Locate the cell with the specified text and output its [X, Y] center coordinate. 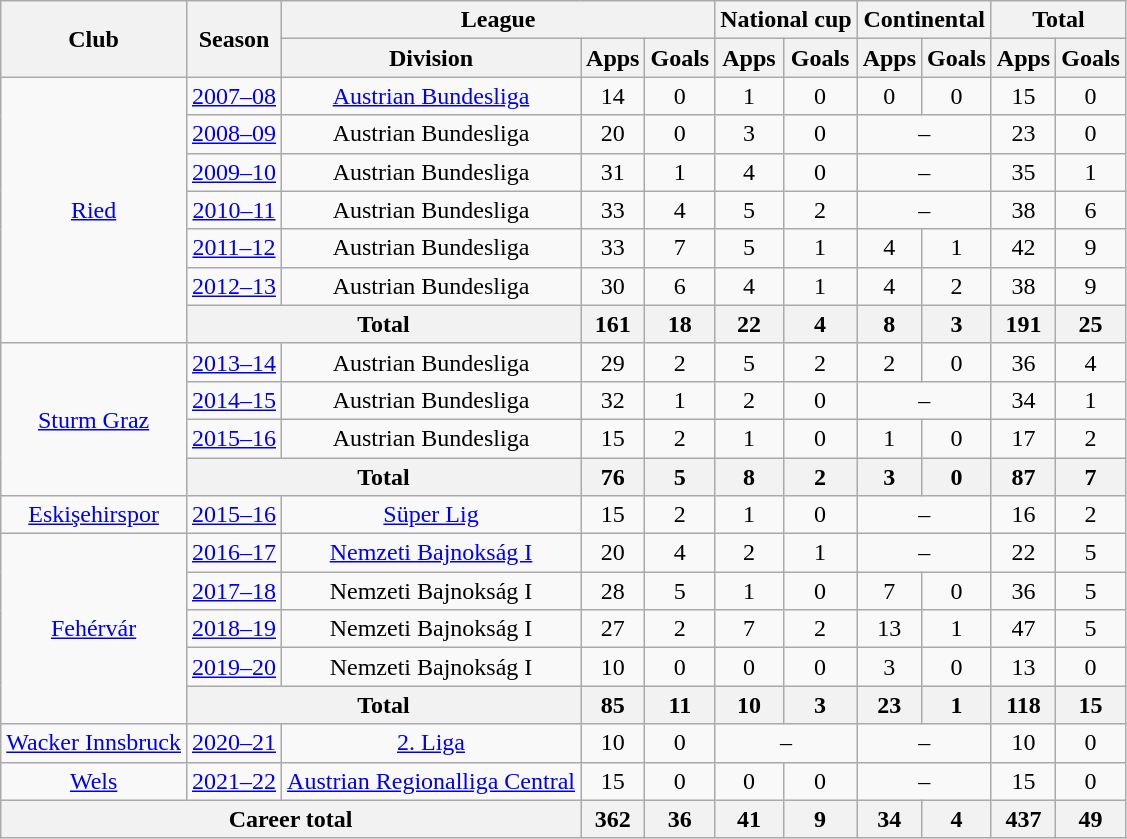
28 [613, 591]
18 [680, 324]
Süper Lig [432, 515]
2012–13 [234, 286]
2010–11 [234, 210]
Division [432, 58]
87 [1023, 477]
85 [613, 705]
National cup [786, 20]
27 [613, 629]
118 [1023, 705]
2011–12 [234, 248]
Sturm Graz [94, 419]
Eskişehirspor [94, 515]
191 [1023, 324]
2. Liga [432, 743]
11 [680, 705]
16 [1023, 515]
Ried [94, 210]
32 [613, 400]
League [498, 20]
161 [613, 324]
2007–08 [234, 96]
29 [613, 362]
Wacker Innsbruck [94, 743]
2018–19 [234, 629]
47 [1023, 629]
76 [613, 477]
49 [1091, 819]
2021–22 [234, 781]
41 [749, 819]
Career total [291, 819]
2016–17 [234, 553]
35 [1023, 172]
25 [1091, 324]
17 [1023, 438]
Austrian Regionalliga Central [432, 781]
437 [1023, 819]
Fehérvár [94, 629]
2017–18 [234, 591]
2020–21 [234, 743]
Wels [94, 781]
14 [613, 96]
2008–09 [234, 134]
Season [234, 39]
2014–15 [234, 400]
30 [613, 286]
31 [613, 172]
Continental [924, 20]
Club [94, 39]
2019–20 [234, 667]
2013–14 [234, 362]
42 [1023, 248]
362 [613, 819]
2009–10 [234, 172]
